Determine the [X, Y] coordinate at the center of the cell enclosing the given text.  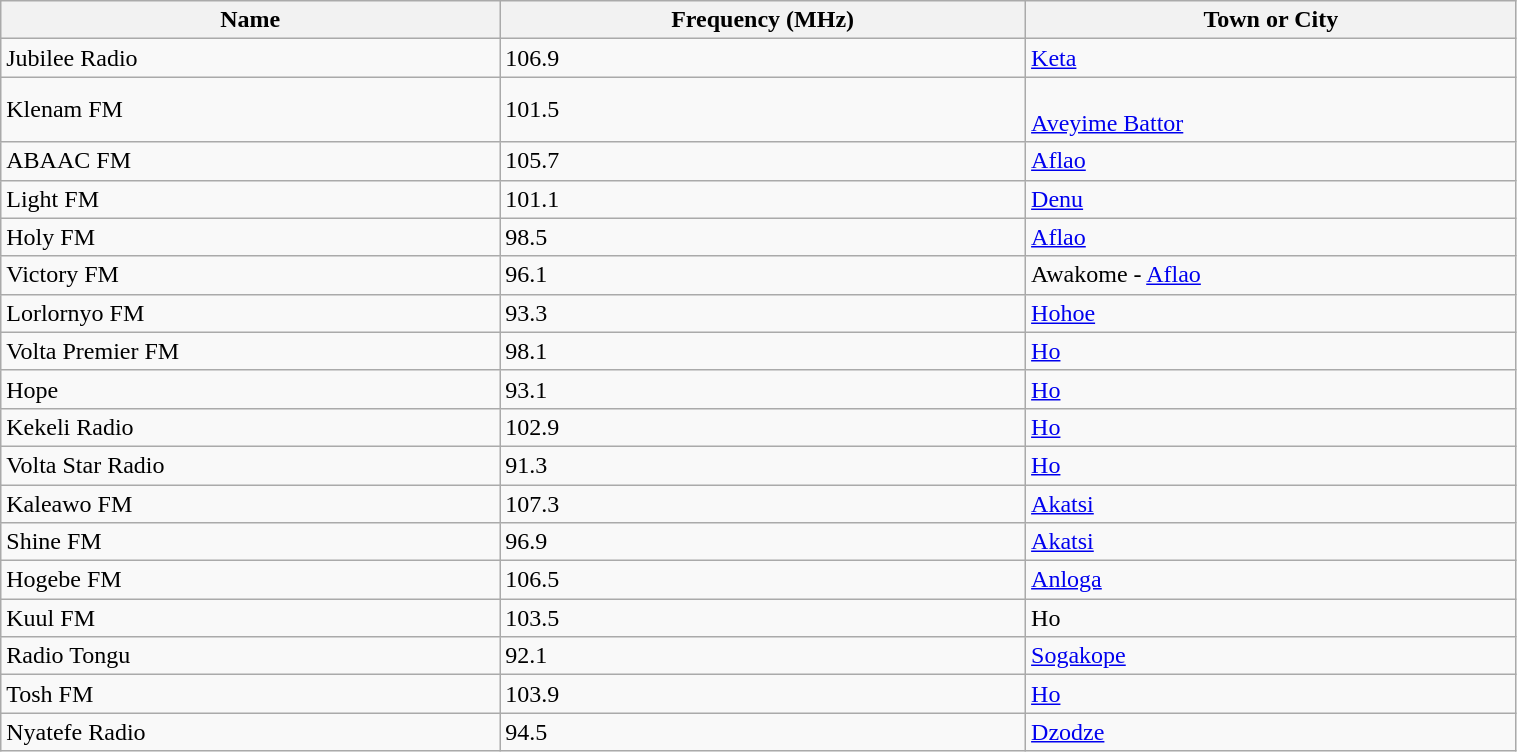
Nyatefe Radio [250, 732]
Aveyime Battor [1271, 110]
Hope [250, 389]
106.9 [763, 58]
Awakome - Aflao [1271, 275]
Denu [1271, 199]
107.3 [763, 503]
Jubilee Radio [250, 58]
91.3 [763, 465]
Volta Premier FM [250, 351]
105.7 [763, 161]
Hogebe FM [250, 580]
Kaleawo FM [250, 503]
101.1 [763, 199]
Lorlornyo FM [250, 313]
Light FM [250, 199]
Sogakope [1271, 656]
Town or City [1271, 20]
Victory FM [250, 275]
94.5 [763, 732]
ABAAC FM [250, 161]
Dzodze [1271, 732]
103.9 [763, 694]
106.5 [763, 580]
92.1 [763, 656]
Frequency (MHz) [763, 20]
96.9 [763, 542]
Kuul FM [250, 618]
Tosh FM [250, 694]
Keta [1271, 58]
Klenam FM [250, 110]
Volta Star Radio [250, 465]
98.1 [763, 351]
101.5 [763, 110]
Kekeli Radio [250, 427]
103.5 [763, 618]
93.1 [763, 389]
96.1 [763, 275]
Holy FM [250, 237]
Hohoe [1271, 313]
102.9 [763, 427]
Anloga [1271, 580]
93.3 [763, 313]
98.5 [763, 237]
Shine FM [250, 542]
Name [250, 20]
Radio Tongu [250, 656]
